Locate the cell with the specified text and output its (X, Y) center coordinate. 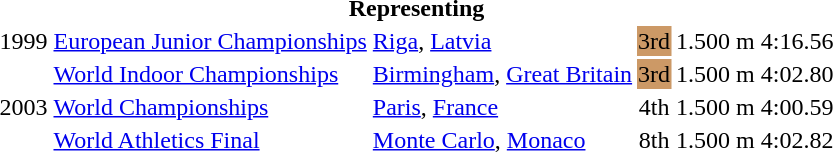
4th (654, 107)
European Junior Championships (210, 41)
Paris, France (502, 107)
Riga, Latvia (502, 41)
World Championships (210, 107)
Birmingham, Great Britain (502, 74)
World Indoor Championships (210, 74)
